Output the [x, y] coordinate of the center of the cell containing the given text.  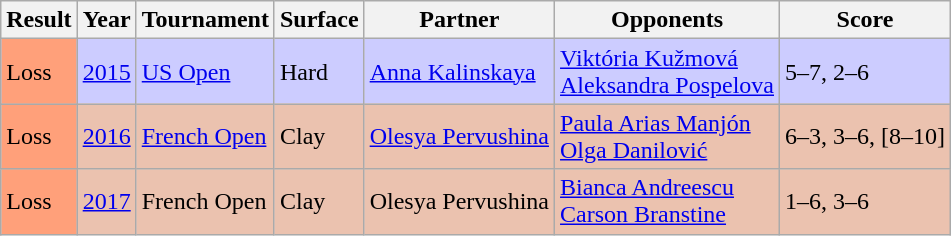
Score [866, 20]
Tournament [205, 20]
6–3, 3–6, [8–10] [866, 136]
Surface [319, 20]
Partner [459, 20]
Opponents [668, 20]
2017 [106, 202]
Hard [319, 72]
Year [106, 20]
Viktória Kužmová Aleksandra Pospelova [668, 72]
Anna Kalinskaya [459, 72]
2015 [106, 72]
US Open [205, 72]
1–6, 3–6 [866, 202]
Result [39, 20]
Bianca Andreescu Carson Branstine [668, 202]
5–7, 2–6 [866, 72]
Paula Arias Manjón Olga Danilović [668, 136]
2016 [106, 136]
